Search for the cell housing the specified text and yield its (x, y) center coordinate. 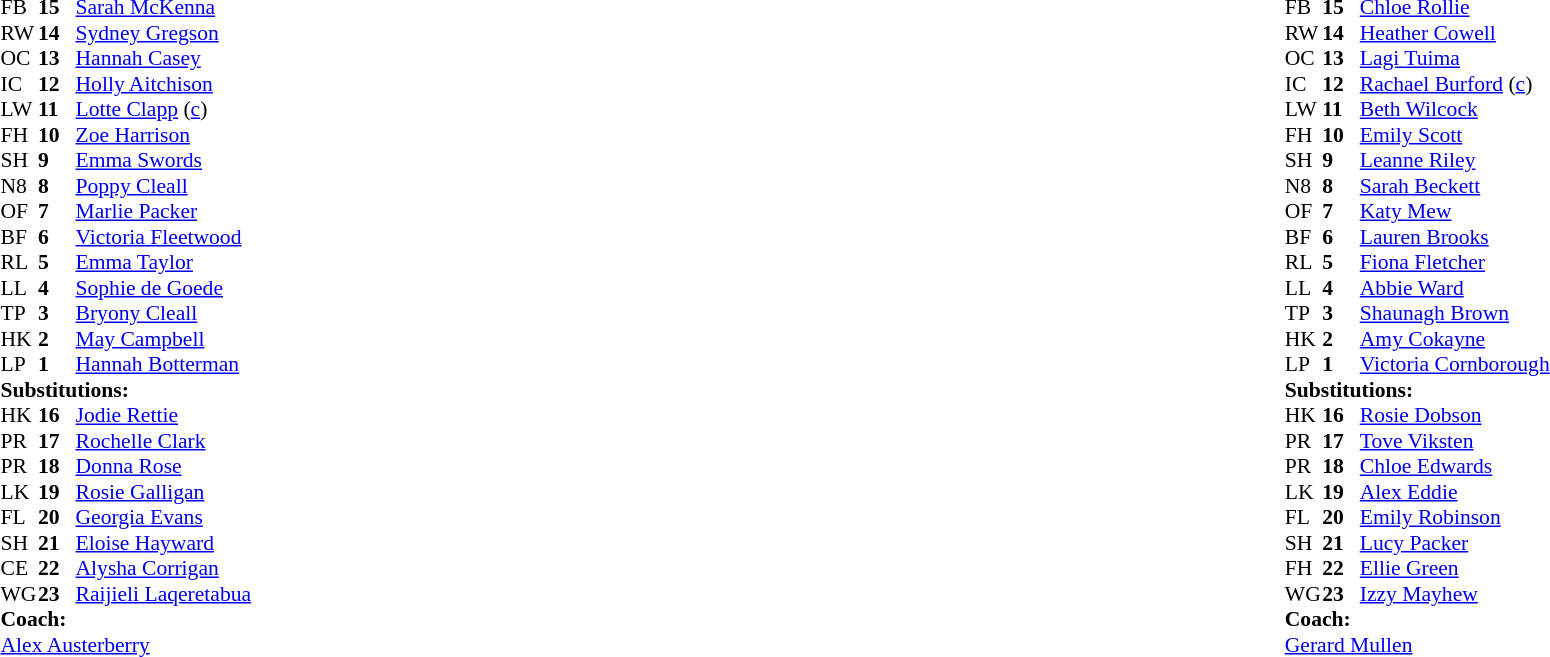
Alysha Corrigan (164, 569)
Emily Scott (1455, 135)
Emma Swords (164, 161)
Ellie Green (1455, 569)
Sarah Beckett (1455, 186)
Amy Cokayne (1455, 339)
Victoria Fleetwood (164, 237)
Izzy Mayhew (1455, 594)
Rochelle Clark (164, 441)
Victoria Cornborough (1455, 365)
Georgia Evans (164, 517)
Beth Wilcock (1455, 109)
Shaunagh Brown (1455, 313)
Emma Taylor (164, 263)
Bryony Cleall (164, 313)
Katy Mew (1455, 211)
Holly Aitchison (164, 84)
Rosie Dobson (1455, 415)
Rachael Burford (c) (1455, 84)
Leanne Riley (1455, 161)
Lagi Tuima (1455, 59)
Tove Viksten (1455, 441)
Poppy Cleall (164, 186)
Rosie Galligan (164, 492)
CE (19, 569)
Eloise Hayward (164, 543)
Lotte Clapp (c) (164, 109)
Zoe Harrison (164, 135)
Emily Robinson (1455, 517)
Jodie Rettie (164, 415)
Sophie de Goede (164, 288)
Hannah Casey (164, 59)
Chloe Edwards (1455, 467)
Sydney Gregson (164, 33)
Donna Rose (164, 467)
Abbie Ward (1455, 288)
Raijieli Laqeretabua (164, 594)
Hannah Botterman (164, 365)
Lucy Packer (1455, 543)
May Campbell (164, 339)
Marlie Packer (164, 211)
Heather Cowell (1455, 33)
Lauren Brooks (1455, 237)
Fiona Fletcher (1455, 263)
Alex Eddie (1455, 492)
